Return the [X, Y] coordinate for the center point of the cell that contains the specified text.  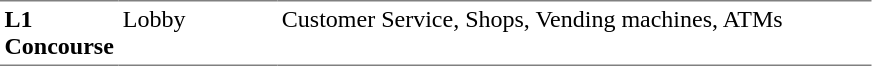
Lobby [198, 33]
Customer Service, Shops, Vending machines, ATMs [574, 33]
L1Concourse [59, 33]
